Identify which cell holds the provided text, then report its [X, Y] central coordinate. 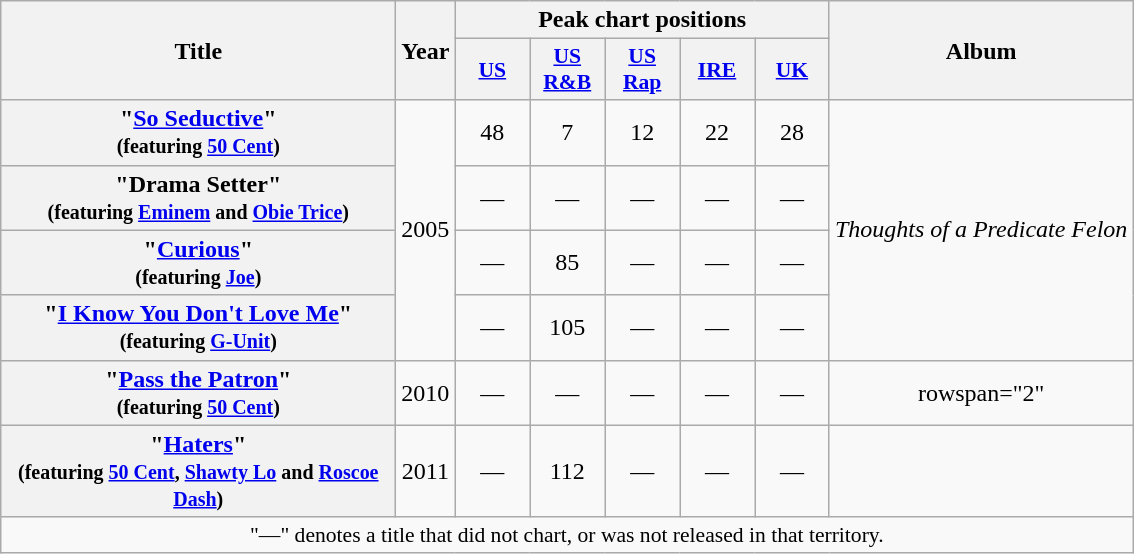
Album [980, 50]
USRap [642, 70]
IRE [718, 70]
112 [568, 471]
"So Seductive"(featuring 50 Cent) [198, 132]
7 [568, 132]
Year [426, 50]
Title [198, 50]
2010 [426, 392]
"—" denotes a title that did not chart, or was not released in that territory. [567, 535]
105 [568, 328]
12 [642, 132]
Peak chart positions [642, 20]
"Haters"(featuring 50 Cent, Shawty Lo and Roscoe Dash) [198, 471]
rowspan="2" [980, 392]
UK [792, 70]
"I Know You Don't Love Me"(featuring G-Unit) [198, 328]
"Drama Setter"(featuring Eminem and Obie Trice) [198, 198]
"Curious"(featuring Joe) [198, 262]
2005 [426, 230]
48 [492, 132]
28 [792, 132]
USR&B [568, 70]
"Pass the Patron"(featuring 50 Cent) [198, 392]
22 [718, 132]
US [492, 70]
Thoughts of a Predicate Felon [980, 230]
85 [568, 262]
2011 [426, 471]
